Provide the (X, Y) coordinate of the cell's center where the given text is located.  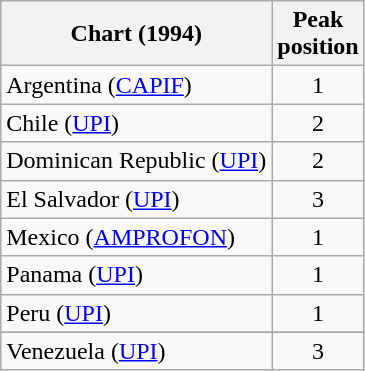
Peakposition (318, 34)
Chile (UPI) (136, 123)
Argentina (CAPIF) (136, 85)
Mexico (AMPROFON) (136, 237)
Chart (1994) (136, 34)
El Salvador (UPI) (136, 199)
Panama (UPI) (136, 275)
Peru (UPI) (136, 313)
Venezuela (UPI) (136, 351)
Dominican Republic (UPI) (136, 161)
